Pinpoint the cell where the given text exists, returning its (X, Y) midpoint coordinate. 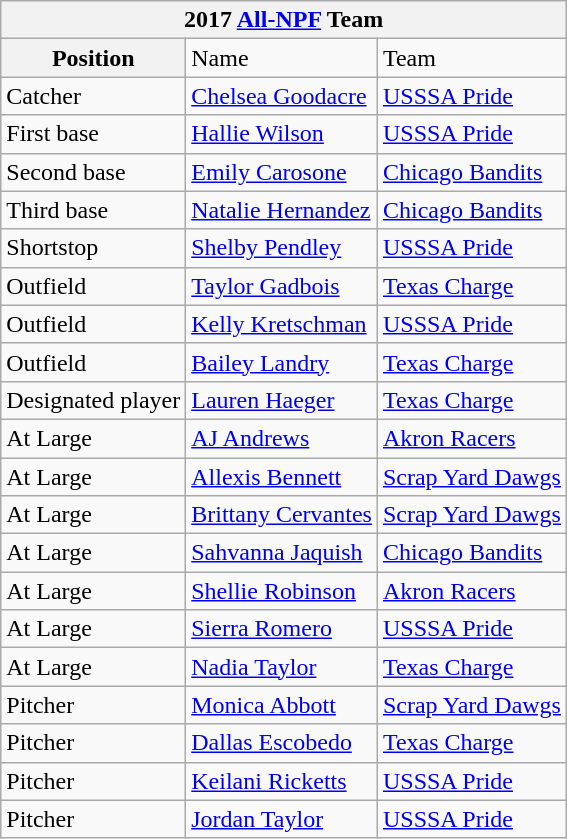
Hallie Wilson (282, 134)
Name (282, 58)
Position (94, 58)
Nadia Taylor (282, 667)
Lauren Haeger (282, 400)
Taylor Gadbois (282, 286)
Jordan Taylor (282, 819)
Keilani Ricketts (282, 781)
2017 All-NPF Team (284, 20)
Chelsea Goodacre (282, 96)
Shellie Robinson (282, 591)
Emily Carosone (282, 172)
Brittany Cervantes (282, 515)
Third base (94, 210)
Sierra Romero (282, 629)
Designated player (94, 400)
AJ Andrews (282, 438)
Shelby Pendley (282, 248)
Shortstop (94, 248)
Natalie Hernandez (282, 210)
Sahvanna Jaquish (282, 553)
Allexis Bennett (282, 477)
Team (472, 58)
Dallas Escobedo (282, 743)
Monica Abbott (282, 705)
Second base (94, 172)
Kelly Kretschman (282, 324)
Bailey Landry (282, 362)
First base (94, 134)
Catcher (94, 96)
